Extract the [X, Y] coordinate from the center of the cell holding the provided text.  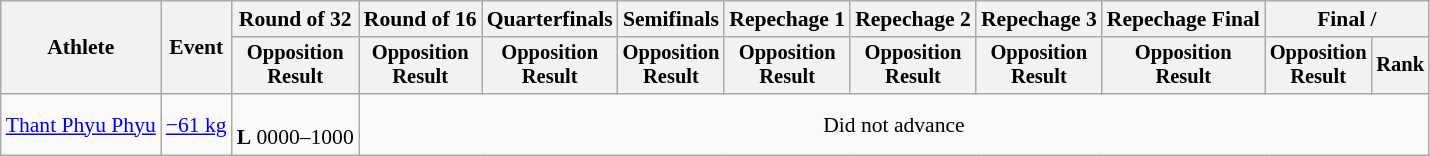
Thant Phyu Phyu [81, 124]
Semifinals [672, 19]
Round of 16 [420, 19]
Round of 32 [296, 19]
Repechage 1 [787, 19]
−61 kg [196, 124]
Athlete [81, 48]
Repechage 2 [913, 19]
Quarterfinals [550, 19]
Did not advance [894, 124]
Final / [1347, 19]
Rank [1400, 66]
Repechage Final [1184, 19]
Event [196, 48]
L 0000–1000 [296, 124]
Repechage 3 [1039, 19]
